Provide the (x, y) coordinate of the cell's center where the given text is located.  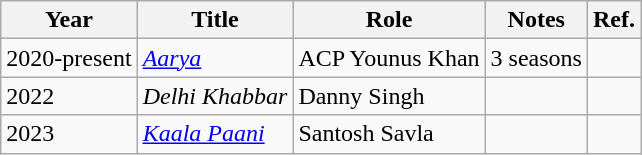
Year (69, 20)
Ref. (614, 20)
Role (389, 20)
Aarya (215, 58)
Title (215, 20)
Notes (536, 20)
2023 (69, 134)
Santosh Savla (389, 134)
Danny Singh (389, 96)
2022 (69, 96)
Kaala Paani (215, 134)
2020-present (69, 58)
ACP Younus Khan (389, 58)
3 seasons (536, 58)
Delhi Khabbar (215, 96)
